For the text-containing cell, return its midpoint in [X, Y] coordinate format. 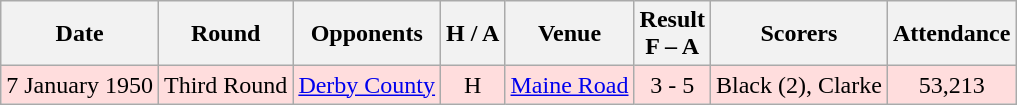
H / A [473, 34]
3 - 5 [672, 85]
Round [225, 34]
Derby County [367, 85]
ResultF – A [672, 34]
Third Round [225, 85]
Scorers [798, 34]
Date [80, 34]
Opponents [367, 34]
H [473, 85]
Black (2), Clarke [798, 85]
53,213 [951, 85]
Venue [570, 34]
Maine Road [570, 85]
7 January 1950 [80, 85]
Attendance [951, 34]
